Scan for the cell matching the given text and deliver its [x, y] coordinate at center. 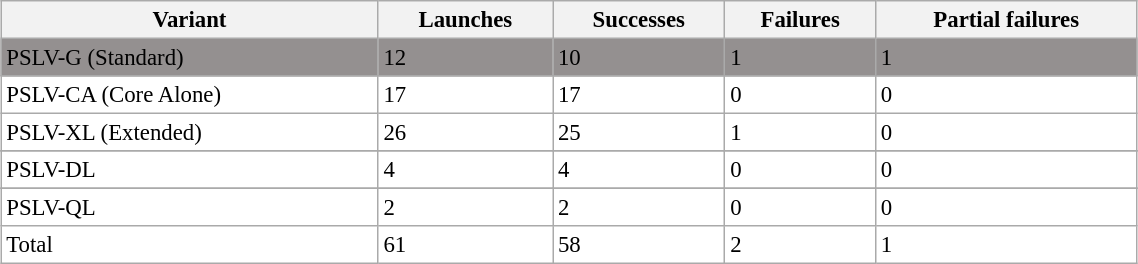
58 [639, 245]
26 [466, 133]
PSLV-CA (Core Alone) [190, 95]
PSLV-XL (Extended) [190, 133]
10 [639, 58]
25 [639, 133]
Successes [639, 20]
Variant [190, 20]
Partial failures [1006, 20]
Launches [466, 20]
12 [466, 58]
Failures [800, 20]
PSLV-QL [190, 208]
Total [190, 245]
61 [466, 245]
PSLV-G (Standard) [190, 58]
PSLV-DL [190, 170]
